Determine the [X, Y] coordinate at the center of the cell enclosing the given text.  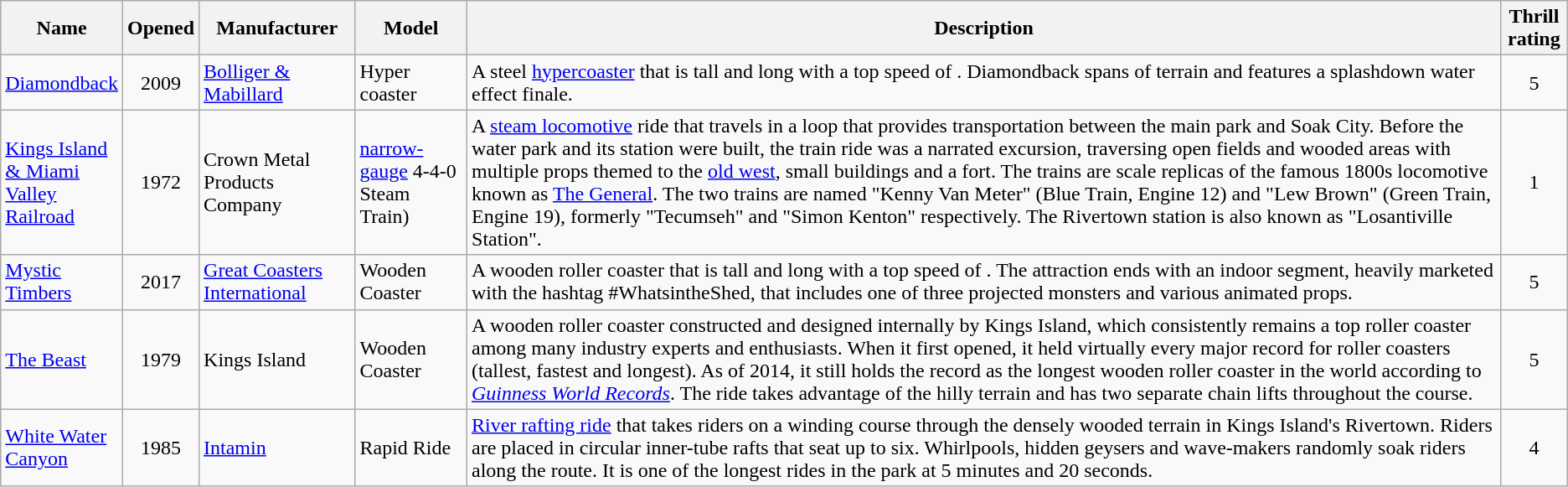
Kings Island & Miami Valley Railroad [62, 183]
1972 [161, 183]
narrow-gauge 4-4-0 Steam Train) [411, 183]
A steel hypercoaster that is tall and long with a top speed of . Diamondback spans of terrain and features a splashdown water effect finale. [984, 82]
Model [411, 28]
Mystic Timbers [62, 282]
Rapid Ride [411, 448]
4 [1534, 448]
2017 [161, 282]
White Water Canyon [62, 448]
Great Coasters International [277, 282]
2009 [161, 82]
The Beast [62, 359]
1 [1534, 183]
Bolliger & Mabillard [277, 82]
Hyper coaster [411, 82]
Manufacturer [277, 28]
Thrill rating [1534, 28]
Opened [161, 28]
Diamondback [62, 82]
Name [62, 28]
Crown Metal Products Company [277, 183]
1985 [161, 448]
Intamin [277, 448]
Description [984, 28]
Kings Island [277, 359]
1979 [161, 359]
